Output the (X, Y) coordinate of the center of the cell containing the given text.  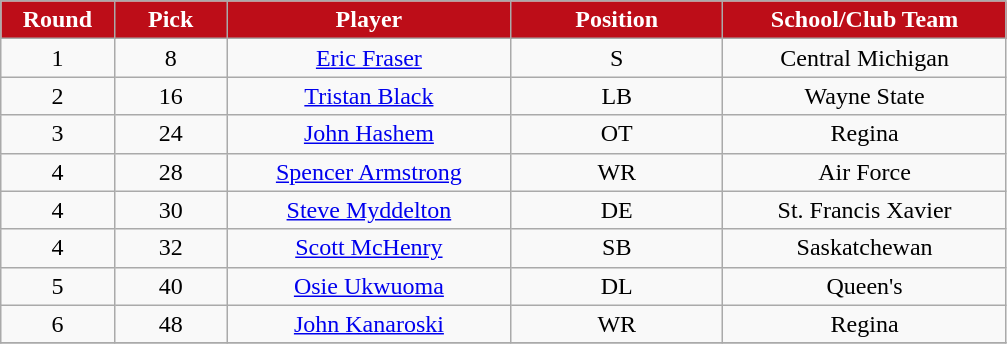
24 (170, 134)
Air Force (864, 172)
3 (58, 134)
Steve Myddelton (368, 210)
DL (617, 286)
Pick (170, 20)
Central Michigan (864, 58)
SB (617, 248)
John Hashem (368, 134)
2 (58, 96)
Player (368, 20)
6 (58, 324)
30 (170, 210)
Tristan Black (368, 96)
1 (58, 58)
DE (617, 210)
Position (617, 20)
28 (170, 172)
St. Francis Xavier (864, 210)
5 (58, 286)
S (617, 58)
16 (170, 96)
Eric Fraser (368, 58)
OT (617, 134)
40 (170, 286)
Round (58, 20)
Queen's (864, 286)
Scott McHenry (368, 248)
LB (617, 96)
48 (170, 324)
8 (170, 58)
Osie Ukwuoma (368, 286)
John Kanaroski (368, 324)
Spencer Armstrong (368, 172)
School/Club Team (864, 20)
Saskatchewan (864, 248)
Wayne State (864, 96)
32 (170, 248)
